Provide the (X, Y) coordinate of the cell's center where the given text is located.  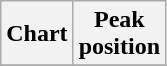
Chart (37, 34)
Peakposition (119, 34)
